Capture the cell that displays the provided text and extract its [x, y] central coordinate. 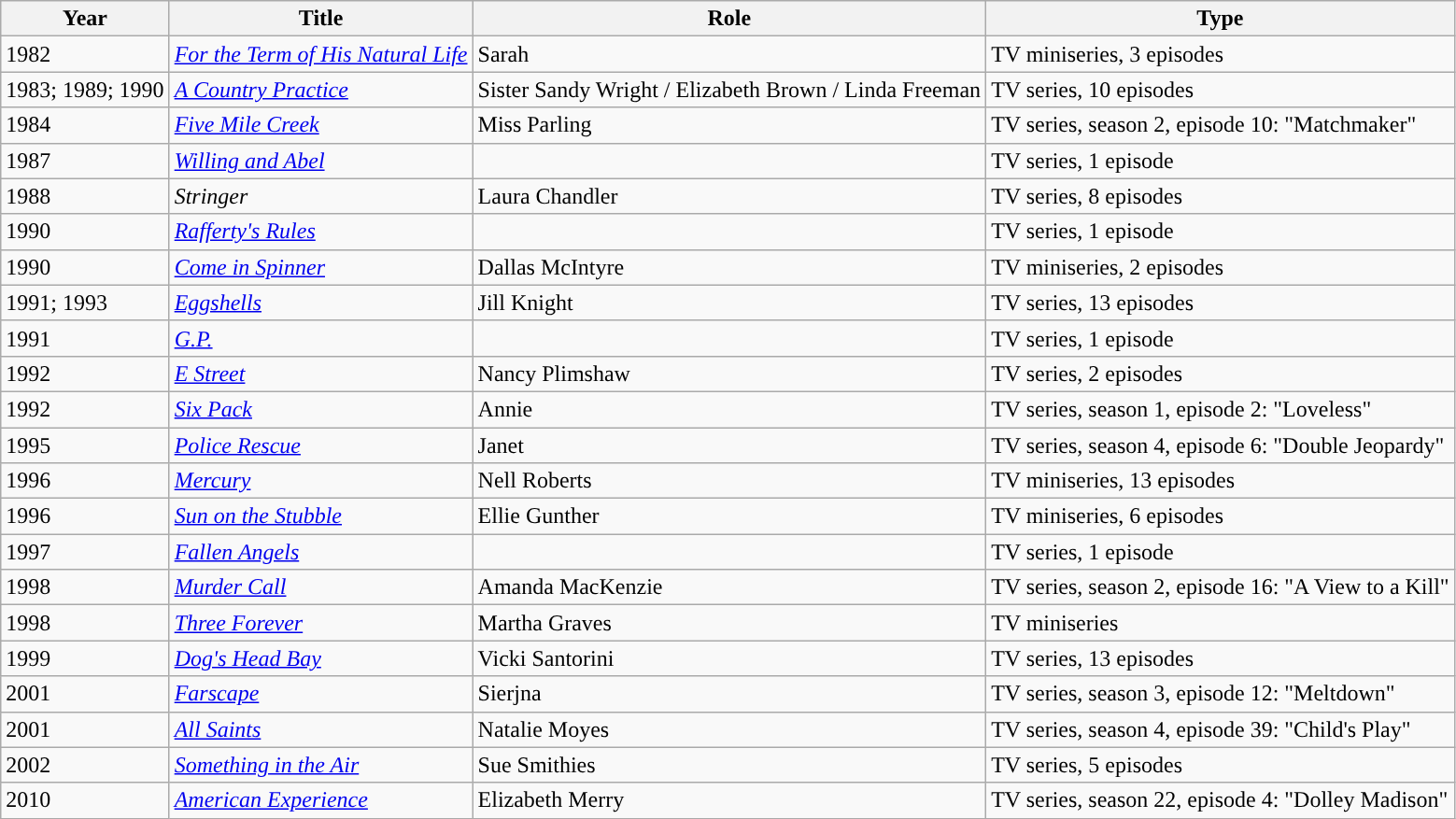
TV series, season 22, episode 4: "Dolley Madison" [1221, 800]
TV series, season 2, episode 10: "Matchmaker" [1221, 125]
1991 [85, 338]
TV series, season 2, episode 16: "A View to a Kill" [1221, 587]
Natalie Moyes [729, 729]
Fallen Angels [321, 552]
Three Forever [321, 623]
Murder Call [321, 587]
TV series, 8 episodes [1221, 196]
Laura Chandler [729, 196]
Annie [729, 409]
1987 [85, 161]
Mercury [321, 481]
1988 [85, 196]
Sue Smithies [729, 765]
Janet [729, 445]
Police Rescue [321, 445]
TV series, season 1, episode 2: "Loveless" [1221, 409]
Eggshells [321, 303]
Sun on the Stubble [321, 516]
Sarah [729, 54]
For the Term of His Natural Life [321, 54]
1983; 1989; 1990 [85, 90]
TV series, season 3, episode 12: "Meltdown" [1221, 694]
Something in the Air [321, 765]
Sierjna [729, 694]
Title [321, 19]
1982 [85, 54]
Rafferty's Rules [321, 232]
1984 [85, 125]
TV series, 10 episodes [1221, 90]
Dallas McIntyre [729, 267]
Stringer [321, 196]
TV series, 2 episodes [1221, 374]
Sister Sandy Wright / Elizabeth Brown / Linda Freeman [729, 90]
Come in Spinner [321, 267]
1991; 1993 [85, 303]
TV miniseries, 3 episodes [1221, 54]
E Street [321, 374]
Dog's Head Bay [321, 658]
Role [729, 19]
TV series, season 4, episode 39: "Child's Play" [1221, 729]
Farscape [321, 694]
Nancy Plimshaw [729, 374]
1995 [85, 445]
Six Pack [321, 409]
Nell Roberts [729, 481]
TV miniseries [1221, 623]
Miss Parling [729, 125]
Martha Graves [729, 623]
Ellie Gunther [729, 516]
1997 [85, 552]
Willing and Abel [321, 161]
Five Mile Creek [321, 125]
American Experience [321, 800]
Type [1221, 19]
TV miniseries, 13 episodes [1221, 481]
1999 [85, 658]
Amanda MacKenzie [729, 587]
Elizabeth Merry [729, 800]
TV series, 5 episodes [1221, 765]
Year [85, 19]
Vicki Santorini [729, 658]
2002 [85, 765]
Jill Knight [729, 303]
TV series, season 4, episode 6: "Double Jeopardy" [1221, 445]
TV miniseries, 2 episodes [1221, 267]
2010 [85, 800]
A Country Practice [321, 90]
All Saints [321, 729]
G.P. [321, 338]
TV miniseries, 6 episodes [1221, 516]
